Pinpoint the cell where the given text exists, returning its (X, Y) midpoint coordinate. 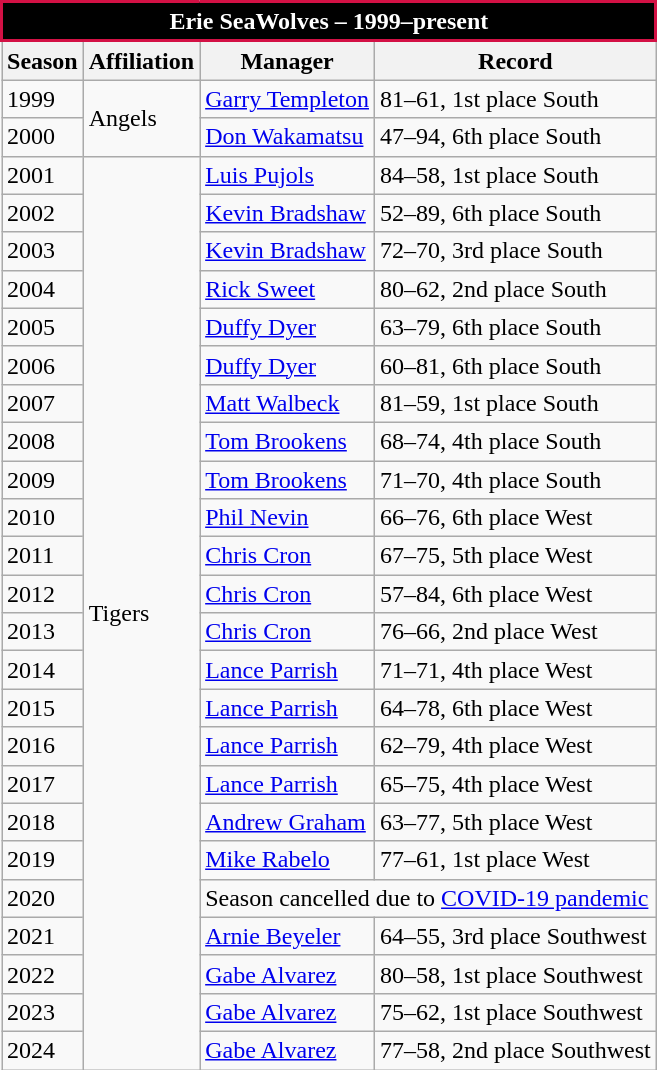
64–78, 6th place West (516, 708)
2005 (43, 327)
2021 (43, 936)
Season cancelled due to COVID-19 pandemic (428, 898)
2007 (43, 403)
Tigers (141, 613)
2009 (43, 479)
1999 (43, 99)
80–58, 1st place Southwest (516, 974)
2013 (43, 632)
2003 (43, 251)
Garry Templeton (288, 99)
Record (516, 60)
Luis Pujols (288, 175)
63–77, 5th place West (516, 822)
62–79, 4th place West (516, 746)
2008 (43, 441)
84–58, 1st place South (516, 175)
71–70, 4th place South (516, 479)
Angels (141, 118)
Don Wakamatsu (288, 137)
77–58, 2nd place Southwest (516, 1050)
2012 (43, 594)
81–59, 1st place South (516, 403)
80–62, 2nd place South (516, 289)
2002 (43, 213)
2011 (43, 556)
Andrew Graham (288, 822)
76–66, 2nd place West (516, 632)
2022 (43, 974)
77–61, 1st place West (516, 860)
52–89, 6th place South (516, 213)
2019 (43, 860)
2010 (43, 518)
Rick Sweet (288, 289)
65–75, 4th place West (516, 784)
66–76, 6th place West (516, 518)
81–61, 1st place South (516, 99)
Matt Walbeck (288, 403)
2004 (43, 289)
Arnie Beyeler (288, 936)
Manager (288, 60)
2000 (43, 137)
67–75, 5th place West (516, 556)
2018 (43, 822)
2016 (43, 746)
60–81, 6th place South (516, 365)
57–84, 6th place West (516, 594)
72–70, 3rd place South (516, 251)
Mike Rabelo (288, 860)
2014 (43, 670)
2001 (43, 175)
64–55, 3rd place Southwest (516, 936)
63–79, 6th place South (516, 327)
Affiliation (141, 60)
2017 (43, 784)
75–62, 1st place Southwest (516, 1012)
2024 (43, 1050)
71–71, 4th place West (516, 670)
2023 (43, 1012)
Phil Nevin (288, 518)
Erie SeaWolves – 1999–present (330, 22)
68–74, 4th place South (516, 441)
47–94, 6th place South (516, 137)
2020 (43, 898)
2015 (43, 708)
Season (43, 60)
2006 (43, 365)
